Scan for the cell matching the given text and deliver its (X, Y) coordinate at center. 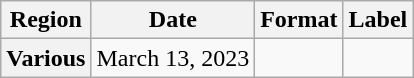
Format (299, 20)
Date (173, 20)
Various (46, 58)
Label (378, 20)
March 13, 2023 (173, 58)
Region (46, 20)
